Locate the cell with the specified text and output its (x, y) center coordinate. 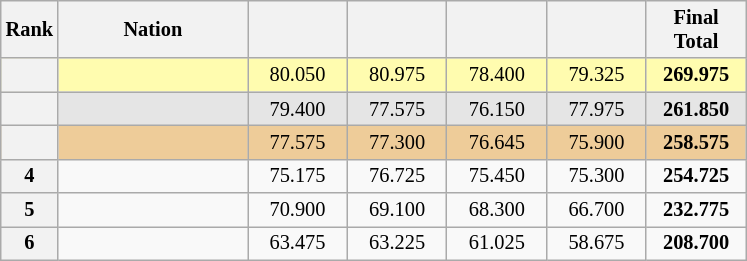
208.700 (696, 243)
80.975 (397, 75)
63.475 (298, 243)
75.450 (497, 176)
75.900 (597, 142)
6 (30, 243)
80.050 (298, 75)
76.725 (397, 176)
58.675 (597, 243)
Final Total (696, 29)
70.900 (298, 210)
79.400 (298, 109)
69.100 (397, 210)
258.575 (696, 142)
75.175 (298, 176)
79.325 (597, 75)
261.850 (696, 109)
75.300 (597, 176)
5 (30, 210)
232.775 (696, 210)
Rank (30, 29)
66.700 (597, 210)
4 (30, 176)
76.645 (497, 142)
63.225 (397, 243)
77.300 (397, 142)
76.150 (497, 109)
68.300 (497, 210)
61.025 (497, 243)
269.975 (696, 75)
Nation (153, 29)
254.725 (696, 176)
77.975 (597, 109)
78.400 (497, 75)
